For the text-containing cell, return its midpoint in (X, Y) coordinate format. 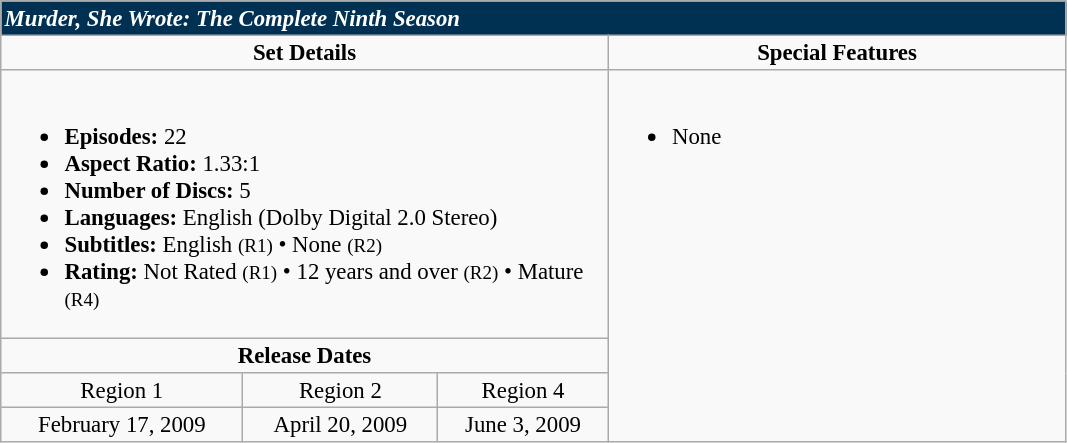
February 17, 2009 (122, 425)
Release Dates (305, 356)
Murder, She Wrote: The Complete Ninth Season (534, 18)
Special Features (837, 52)
June 3, 2009 (523, 425)
None (837, 256)
Region 1 (122, 390)
April 20, 2009 (340, 425)
Region 2 (340, 390)
Set Details (305, 52)
Region 4 (523, 390)
